Search for the cell housing the specified text and yield its [x, y] center coordinate. 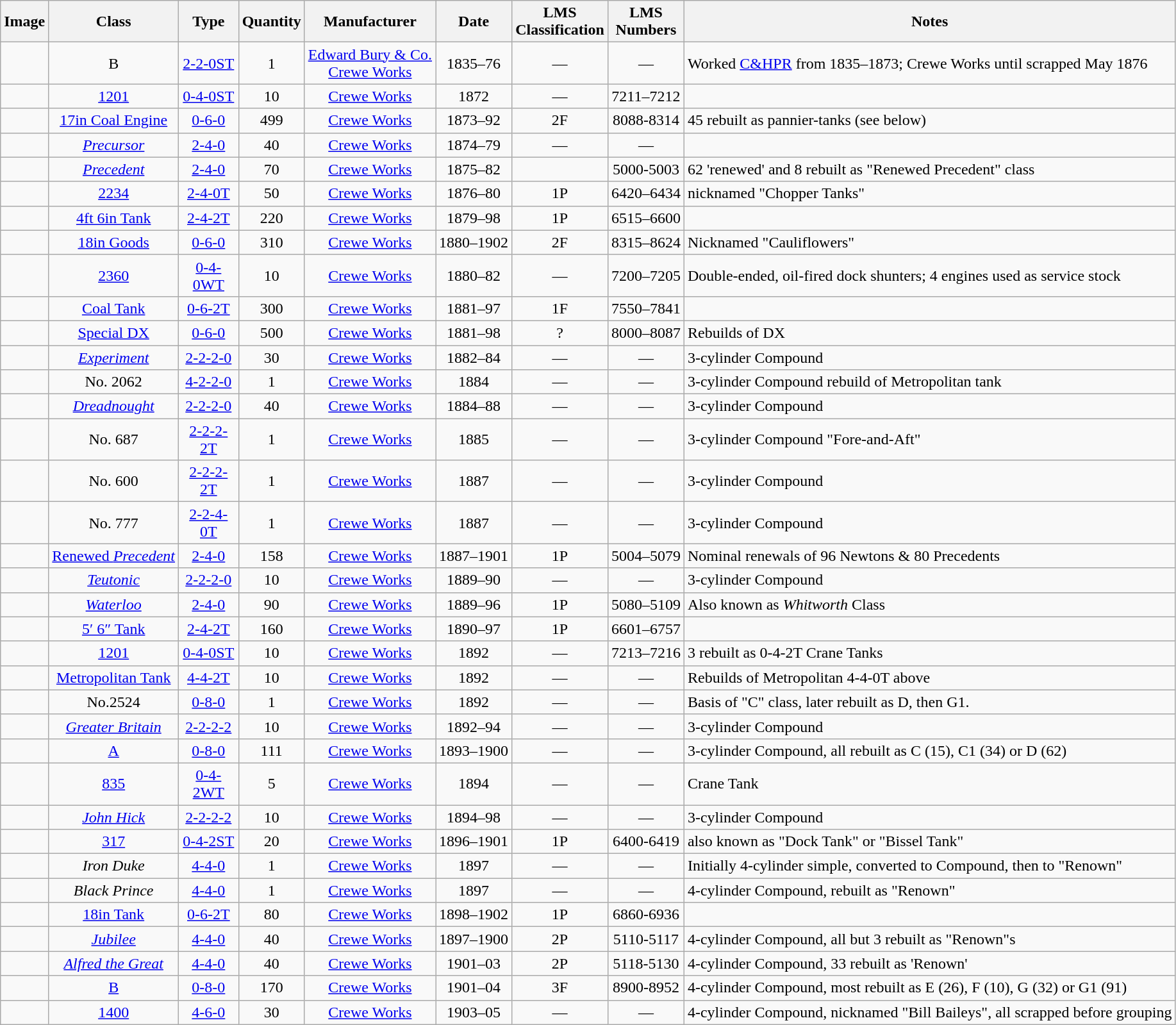
1875–82 [474, 169]
7213–7216 [646, 653]
4-cylinder Compound, all but 3 rebuilt as "Renown"s [929, 939]
4-cylinder Compound, 33 rebuilt as 'Renown' [929, 963]
499 [272, 121]
Precedent [114, 169]
5110-5117 [646, 939]
6515–6600 [646, 218]
1F [560, 308]
5080–5109 [646, 604]
6860-6936 [646, 915]
1400 [114, 1012]
4-2-2-0 [209, 382]
Waterloo [114, 604]
7550–7841 [646, 308]
3-cylinder Compound "Fore-and-Aft" [929, 440]
Teutonic [114, 580]
LMSNumbers [646, 22]
8000–8087 [646, 333]
2360 [114, 276]
5004–5079 [646, 556]
317 [114, 842]
3-cylinder Compound rebuild of Metropolitan tank [929, 382]
1894–98 [474, 817]
Image [24, 22]
Class [114, 22]
4ft 6in Tank [114, 218]
Basis of "C" class, later rebuilt as D, then G1. [929, 702]
1893–1900 [474, 751]
1880–1902 [474, 242]
4-cylinder Compound, rebuilt as "Renown" [929, 890]
1889–96 [474, 604]
6601–6757 [646, 629]
Double-ended, oil-fired dock shunters; 4 engines used as service stock [929, 276]
1896–1901 [474, 842]
? [560, 333]
1894 [474, 783]
5000-5003 [646, 169]
2-2-0ST [209, 63]
7211–7212 [646, 96]
1901–03 [474, 963]
220 [272, 218]
Worked C&HPR from 1835–1873; Crewe Works until scrapped May 1876 [929, 63]
LMSClassification [560, 22]
Nominal renewals of 96 Newtons & 80 Precedents [929, 556]
1884–88 [474, 406]
1901–04 [474, 988]
also known as "Dock Tank" or "Bissel Tank" [929, 842]
62 'renewed' and 8 rebuilt as "Renewed Precedent" class [929, 169]
1885 [474, 440]
4-cylinder Compound, nicknamed "Bill Baileys", all scrapped before grouping [929, 1012]
160 [272, 629]
0-4-2WT [209, 783]
1890–97 [474, 629]
80 [272, 915]
1892–94 [474, 726]
20 [272, 842]
2-4-0T [209, 194]
1882–84 [474, 357]
310 [272, 242]
8315–8624 [646, 242]
Manufacturer [370, 22]
1884 [474, 382]
0-4-0WT [209, 276]
Edward Bury & Co.Crewe Works [370, 63]
1881–98 [474, 333]
Jubilee [114, 939]
45 rebuilt as pannier-tanks (see below) [929, 121]
No. 687 [114, 440]
Renewed Precedent [114, 556]
Type [209, 22]
Rebuilds of Metropolitan 4-4-0T above [929, 678]
5 [272, 783]
No. 777 [114, 523]
5118-5130 [646, 963]
17in Coal Engine [114, 121]
1874–79 [474, 145]
Special DX [114, 333]
1879–98 [474, 218]
1876–80 [474, 194]
No. 600 [114, 481]
8088-8314 [646, 121]
2-2-4-0T [209, 523]
1889–90 [474, 580]
1881–97 [474, 308]
1880–82 [474, 276]
1872 [474, 96]
18in Goods [114, 242]
A [114, 751]
1873–92 [474, 121]
1887–1901 [474, 556]
Greater Britain [114, 726]
50 [272, 194]
No. 2062 [114, 382]
4-4-2T [209, 678]
3 rebuilt as 0-4-2T Crane Tanks [929, 653]
90 [272, 604]
170 [272, 988]
300 [272, 308]
1835–76 [474, 63]
4-cylinder Compound, most rebuilt as E (26), F (10), G (32) or G1 (91) [929, 988]
John Hick [114, 817]
Nicknamed "Cauliflowers" [929, 242]
1903–05 [474, 1012]
3-cylinder Compound, all rebuilt as C (15), C1 (34) or D (62) [929, 751]
8900-8952 [646, 988]
0-4-2ST [209, 842]
Metropolitan Tank [114, 678]
Iron Duke [114, 866]
Experiment [114, 357]
158 [272, 556]
Crane Tank [929, 783]
Notes [929, 22]
5′ 6″ Tank [114, 629]
Coal Tank [114, 308]
1897–1900 [474, 939]
500 [272, 333]
Quantity [272, 22]
Black Prince [114, 890]
6400-6419 [646, 842]
No.2524 [114, 702]
nicknamed "Chopper Tanks" [929, 194]
Also known as Whitworth Class [929, 604]
7200–7205 [646, 276]
Date [474, 22]
70 [272, 169]
835 [114, 783]
Initially 4-cylinder simple, converted to Compound, then to "Renown" [929, 866]
Alfred the Great [114, 963]
1898–1902 [474, 915]
Dreadnought [114, 406]
2234 [114, 194]
18in Tank [114, 915]
4-6-0 [209, 1012]
Precursor [114, 145]
111 [272, 751]
3F [560, 988]
6420–6434 [646, 194]
Rebuilds of DX [929, 333]
